Find where the given text appears and provide that cell's center as (x, y) coordinate. 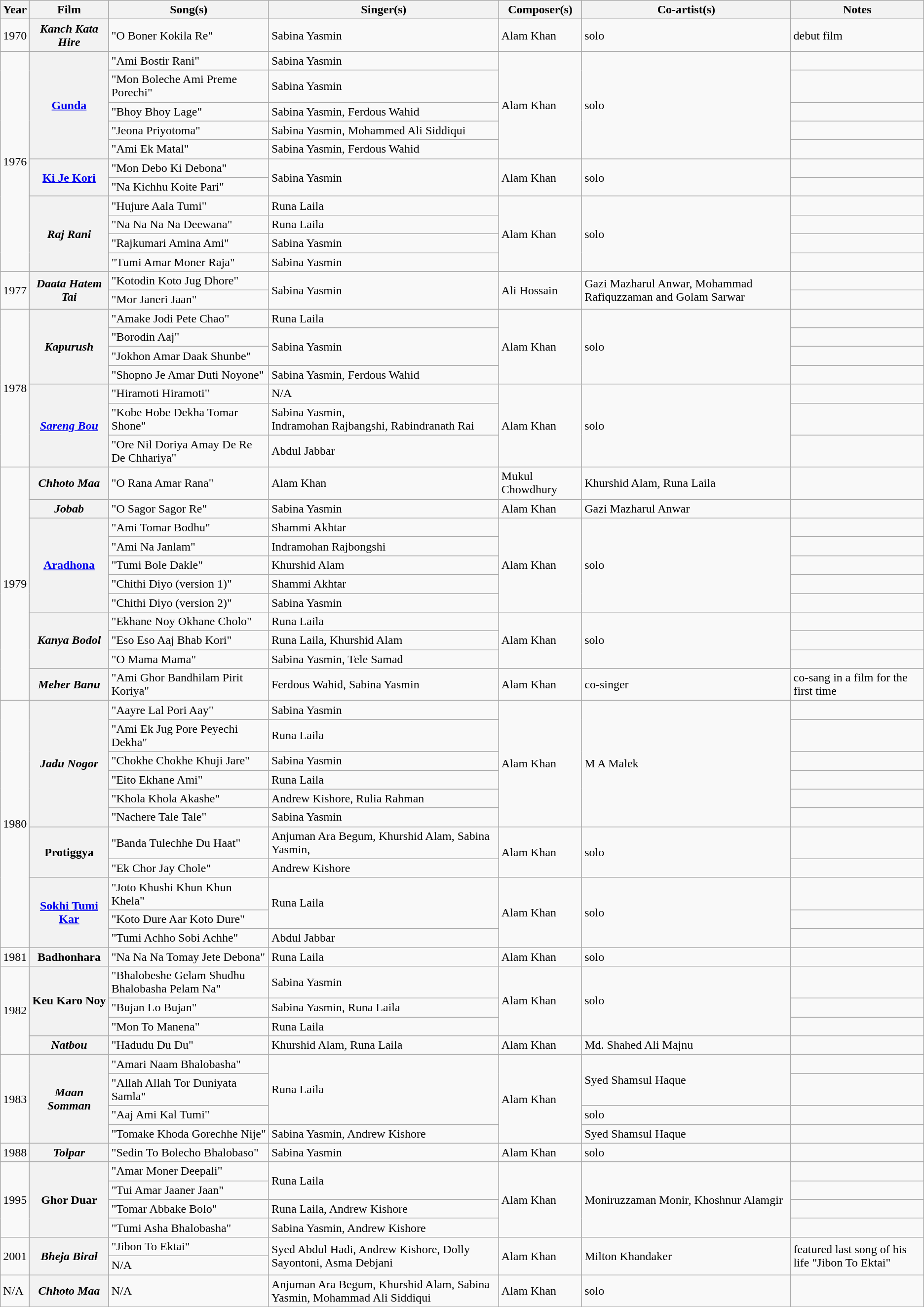
1976 (15, 161)
co-singer (686, 684)
"Bujan Lo Bujan" (189, 1008)
1995 (15, 1199)
"Mon To Manena" (189, 1027)
M A Malek (686, 763)
"Banda Tulechhe Du Haat" (189, 842)
Ferdous Wahid, Sabina Yasmin (384, 684)
Andrew Kishore, Rulia Rahman (384, 798)
"Allah Allah Tor Duniyata Samla" (189, 1089)
"Tomake Khoda Gorechhe Nije" (189, 1134)
Bheja Biral (69, 1256)
"Ami Ek Jug Pore Peyechi Dekha" (189, 736)
"Sedin To Bolecho Bhalobaso" (189, 1152)
Anjuman Ara Begum, Khurshid Alam, Sabina Yasmin, (384, 842)
Year (15, 10)
"Chithi Diyo (version 1)" (189, 584)
Sabina Yasmin, Tele Samad (384, 659)
"Chokhe Chokhe Khuji Jare" (189, 761)
"Tumi Amar Moner Raja" (189, 262)
"Khola Khola Akashe" (189, 798)
Runa Laila, Khurshid Alam (384, 640)
Moniruzzaman Monir, Khoshnur Alamgir (686, 1199)
"Eito Ekhane Ami" (189, 780)
Andrew Kishore (384, 868)
Syed Abdul Hadi, Andrew Kishore, Dolly Sayontoni, Asma Debjani (384, 1256)
"Borodin Aaj" (189, 337)
"O Mama Mama" (189, 659)
"Hiramoti Hiramoti" (189, 394)
Protiggya (69, 852)
Khurshid Alam (384, 565)
1979 (15, 584)
"Bhoy Bhoy Lage" (189, 112)
Kapurush (69, 347)
Composer(s) (540, 10)
"Ek Chor Jay Chole" (189, 868)
"Tumi Bole Dakle" (189, 565)
1978 (15, 388)
Notes (857, 10)
"Na Na Na Tomay Jete Debona" (189, 956)
"Eso Eso Aaj Bhab Kori" (189, 640)
Anjuman Ara Begum, Khurshid Alam, Sabina Yasmin, Mohammad Ali Siddiqui (384, 1291)
Natbou (69, 1045)
Kanch Kata Hire (69, 36)
Jobab (69, 509)
Jadu Nogor (69, 763)
1983 (15, 1099)
Raj Rani (69, 234)
Gazi Mazharul Anwar, Mohammad Rafiquzzaman and Golam Sarwar (686, 290)
Song(s) (189, 10)
Film (69, 10)
"Jeona Priyotoma" (189, 130)
Gazi Mazharul Anwar (686, 509)
"Jokhon Amar Daak Shunbe" (189, 356)
"Mor Janeri Jaan" (189, 300)
co-sang in a film for the first time (857, 684)
"Ami Na Janlam" (189, 546)
1970 (15, 36)
Daata Hatem Tai (69, 290)
"Aaj Ami Kal Tumi" (189, 1115)
"Aayre Lal Pori Aay" (189, 710)
"Tui Amar Jaaner Jaan" (189, 1190)
1977 (15, 290)
Gunda (69, 105)
"Mon Boleche Ami Preme Porechi" (189, 86)
"Kotodin Koto Jug Dhore" (189, 281)
"O Rana Amar Rana" (189, 483)
"Nachere Tale Tale" (189, 817)
Badhonhara (69, 956)
Keu Karo Noy (69, 1001)
Ghor Duar (69, 1199)
"Ami Tomar Bodhu" (189, 527)
Kanya Bodol (69, 640)
Maan Somman (69, 1099)
"Amar Moner Deepali" (189, 1171)
debut film (857, 36)
Co-artist(s) (686, 10)
"Koto Dure Aar Koto Dure" (189, 919)
"Hadudu Du Du" (189, 1045)
Runa Laila, Andrew Kishore (384, 1209)
Sabina Yasmin, Mohammed Ali Siddiqui (384, 130)
1988 (15, 1152)
Indramohan Rajbongshi (384, 546)
Md. Shahed Ali Majnu (686, 1045)
1981 (15, 956)
"Bhalobeshe Gelam Shudhu Bhalobasha Pelam Na" (189, 983)
Meher Banu (69, 684)
Mukul Chowdhury (540, 483)
Sokhi Tumi Kar (69, 912)
"Chithi Diyo (version 2)" (189, 603)
Aradhona (69, 565)
Sareng Bou (69, 426)
Ki Je Kori (69, 177)
"O Boner Kokila Re" (189, 36)
"Amari Naam Bhalobasha" (189, 1064)
Sabina Yasmin, Runa Laila (384, 1008)
"Tumi Achho Sobi Achhe" (189, 938)
Sabina Yasmin,Indramohan Rajbangshi, Rabindranath Rai (384, 419)
"Ekhane Noy Okhane Cholo" (189, 622)
"Tumi Asha Bhalobasha" (189, 1228)
featured last song of his life "Jibon To Ektai" (857, 1256)
"Na Kichhu Koite Pari" (189, 187)
1980 (15, 824)
Ali Hossain (540, 290)
"Shopno Je Amar Duti Noyone" (189, 375)
Milton Khandaker (686, 1256)
"Ami Ek Matal" (189, 149)
"Joto Khushi Khun Khun Khela" (189, 894)
"Jibon To Ektai" (189, 1246)
"Rajkumari Amina Ami" (189, 243)
"Hujure Aala Tumi" (189, 205)
"Tomar Abbake Bolo" (189, 1209)
"Mon Debo Ki Debona" (189, 168)
2001 (15, 1256)
Tolpar (69, 1152)
"Ore Nil Doriya Amay De Re De Chhariya" (189, 451)
"O Sagor Sagor Re" (189, 509)
Singer(s) (384, 10)
"Kobe Hobe Dekha Tomar Shone" (189, 419)
"Amake Jodi Pete Chao" (189, 318)
1982 (15, 1010)
"Na Na Na Na Deewana" (189, 224)
"Ami Ghor Bandhilam Pirit Koriya" (189, 684)
"Ami Bostir Rani" (189, 61)
